Identify which cell holds the provided text, then report its [X, Y] central coordinate. 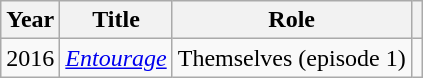
2016 [30, 58]
Entourage [116, 58]
Themselves (episode 1) [292, 58]
Title [116, 20]
Year [30, 20]
Role [292, 20]
